Locate the cell with the specified text and output its (X, Y) center coordinate. 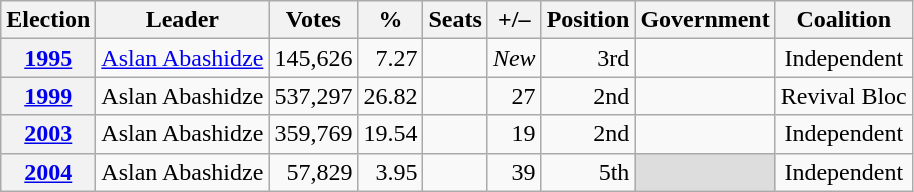
Seats (455, 20)
537,297 (314, 96)
39 (514, 172)
2004 (48, 172)
26.82 (390, 96)
5th (588, 172)
27 (514, 96)
359,769 (314, 134)
Government (705, 20)
19 (514, 134)
1999 (48, 96)
Votes (314, 20)
1995 (48, 58)
Coalition (844, 20)
145,626 (314, 58)
Position (588, 20)
19.54 (390, 134)
7.27 (390, 58)
New (514, 58)
3.95 (390, 172)
3rd (588, 58)
2003 (48, 134)
Election (48, 20)
% (390, 20)
Leader (182, 20)
Revival Bloc (844, 96)
57,829 (314, 172)
+/– (514, 20)
